Determine the (x, y) coordinate at the center of the cell enclosing the given text.  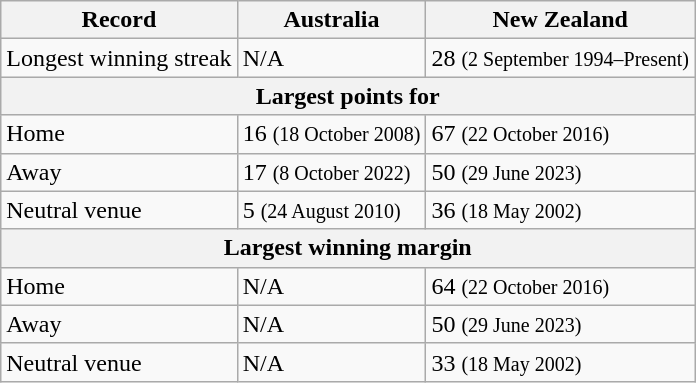
Largest winning margin (348, 248)
Australia (332, 20)
Longest winning streak (119, 58)
16 (18 October 2008) (332, 134)
17 (8 October 2022) (332, 172)
New Zealand (560, 20)
36 (18 May 2002) (560, 210)
28 (2 September 1994–Present) (560, 58)
67 (22 October 2016) (560, 134)
33 (18 May 2002) (560, 362)
Record (119, 20)
Largest points for (348, 96)
5 (24 August 2010) (332, 210)
64 (22 October 2016) (560, 286)
